Find where the given text appears and provide that cell's center as [X, Y] coordinate. 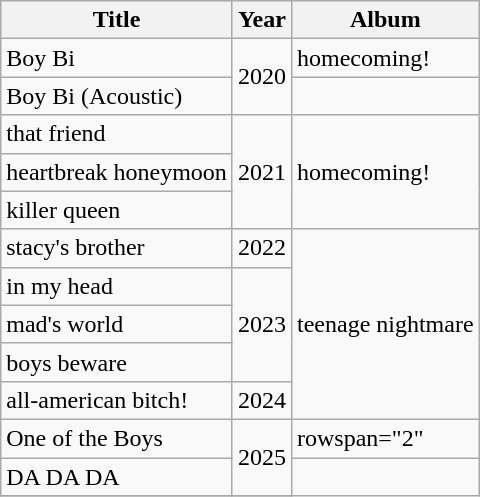
Title [117, 20]
in my head [117, 286]
stacy's brother [117, 248]
Boy Bi (Acoustic) [117, 96]
2023 [262, 324]
Boy Bi [117, 58]
Year [262, 20]
One of the Boys [117, 438]
2021 [262, 172]
killer queen [117, 210]
rowspan="2" [385, 438]
boys beware [117, 362]
DA DA DA [117, 477]
mad's world [117, 324]
2024 [262, 400]
2022 [262, 248]
that friend [117, 134]
2020 [262, 77]
Album [385, 20]
heartbreak honeymoon [117, 172]
all-american bitch! [117, 400]
2025 [262, 457]
teenage nightmare [385, 324]
